Provide the [X, Y] coordinate of the cell's center where the given text is located.  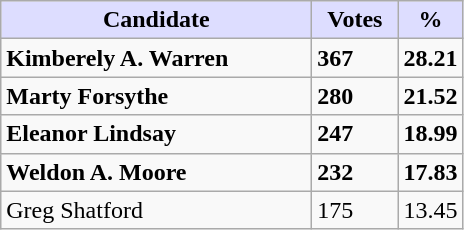
367 [355, 58]
Marty Forsythe [156, 96]
Kimberely A. Warren [156, 58]
28.21 [430, 58]
280 [355, 96]
232 [355, 172]
% [430, 20]
Votes [355, 20]
Weldon A. Moore [156, 172]
13.45 [430, 210]
Greg Shatford [156, 210]
21.52 [430, 96]
Candidate [156, 20]
18.99 [430, 134]
247 [355, 134]
175 [355, 210]
17.83 [430, 172]
Eleanor Lindsay [156, 134]
